Capture the cell that displays the provided text and extract its [X, Y] central coordinate. 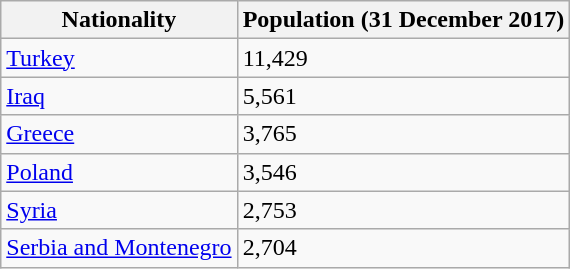
Greece [119, 134]
5,561 [404, 96]
11,429 [404, 58]
2,704 [404, 248]
2,753 [404, 210]
Poland [119, 172]
Population (31 December 2017) [404, 20]
3,765 [404, 134]
Syria [119, 210]
Iraq [119, 96]
3,546 [404, 172]
Nationality [119, 20]
Turkey [119, 58]
Serbia and Montenegro [119, 248]
